From the cell containing the given text, extract its center point as [x, y] coordinate. 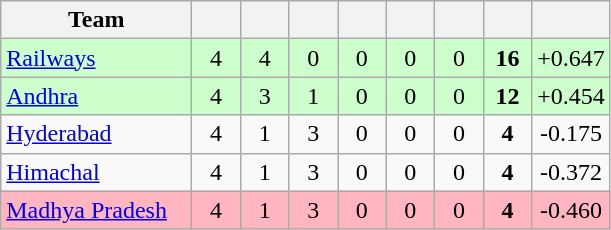
-0.372 [572, 172]
16 [508, 58]
-0.460 [572, 210]
-0.175 [572, 134]
Hyderabad [96, 134]
Railways [96, 58]
Madhya Pradesh [96, 210]
12 [508, 96]
+0.454 [572, 96]
+0.647 [572, 58]
Himachal [96, 172]
Andhra [96, 96]
Team [96, 20]
